Return the (x, y) coordinate for the center point of the cell that contains the specified text.  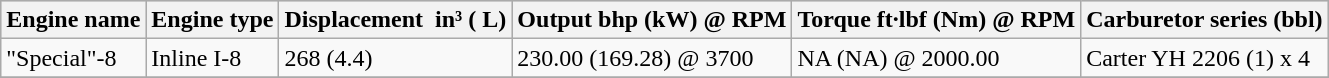
"Special"-8 (74, 58)
Carburetor series (bbl) (1204, 20)
Carter YH 2206 (1) x 4 (1204, 58)
268 (4.4) (396, 58)
NA (NA) @ 2000.00 (936, 58)
Inline I-8 (212, 58)
230.00 (169.28) @ 3700 (652, 58)
Engine type (212, 20)
Engine name (74, 20)
Output bhp (kW) @ RPM (652, 20)
Torque ft·lbf (Nm) @ RPM (936, 20)
Displacement in³ ( L) (396, 20)
